Pinpoint the cell where the given text exists, returning its [x, y] midpoint coordinate. 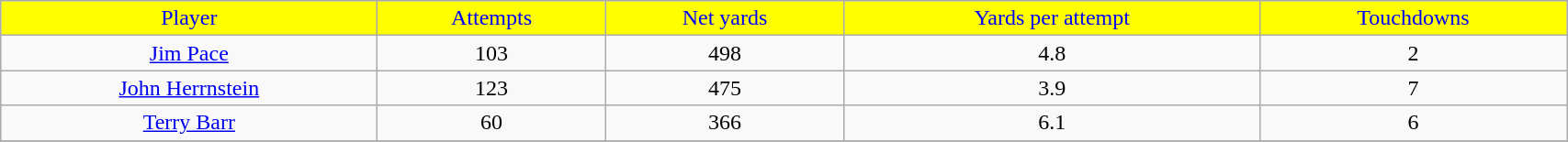
Touchdowns [1413, 18]
475 [725, 88]
103 [491, 53]
Attempts [491, 18]
Terry Barr [189, 123]
3.9 [1052, 88]
60 [491, 123]
2 [1413, 53]
Yards per attempt [1052, 18]
7 [1413, 88]
4.8 [1052, 53]
366 [725, 123]
Player [189, 18]
6 [1413, 123]
6.1 [1052, 123]
123 [491, 88]
John Herrnstein [189, 88]
Net yards [725, 18]
498 [725, 53]
Jim Pace [189, 53]
